Return [X, Y] of the center of cell containing provided text 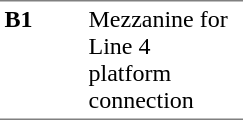
B1 [42, 60]
Mezzanine for Line 4 platform connection [164, 60]
